Find where the given text appears and provide that cell's center as [X, Y] coordinate. 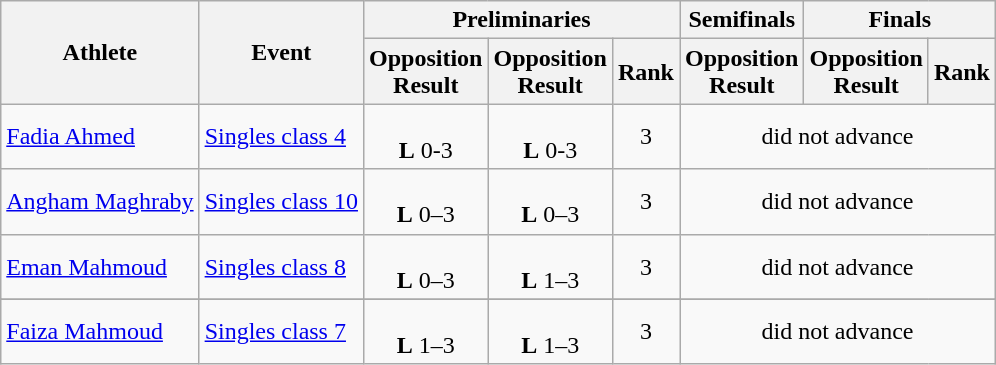
Angham Maghraby [100, 202]
Semifinals [742, 20]
Singles class 8 [281, 266]
Fadia Ahmed [100, 136]
Event [281, 52]
Faiza Mahmoud [100, 332]
Preliminaries [521, 20]
Singles class 7 [281, 332]
Eman Mahmoud [100, 266]
Singles class 10 [281, 202]
Finals [900, 20]
Athlete [100, 52]
Singles class 4 [281, 136]
